Identify which cell holds the provided text, then report its [x, y] central coordinate. 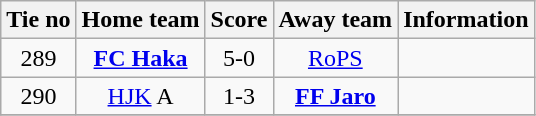
5-0 [239, 58]
1-3 [239, 96]
FC Haka [140, 58]
FF Jaro [336, 96]
Home team [140, 20]
289 [38, 58]
Score [239, 20]
Tie no [38, 20]
290 [38, 96]
Information [466, 20]
Away team [336, 20]
RoPS [336, 58]
HJK A [140, 96]
